Identify which cell holds the provided text, then report its [X, Y] central coordinate. 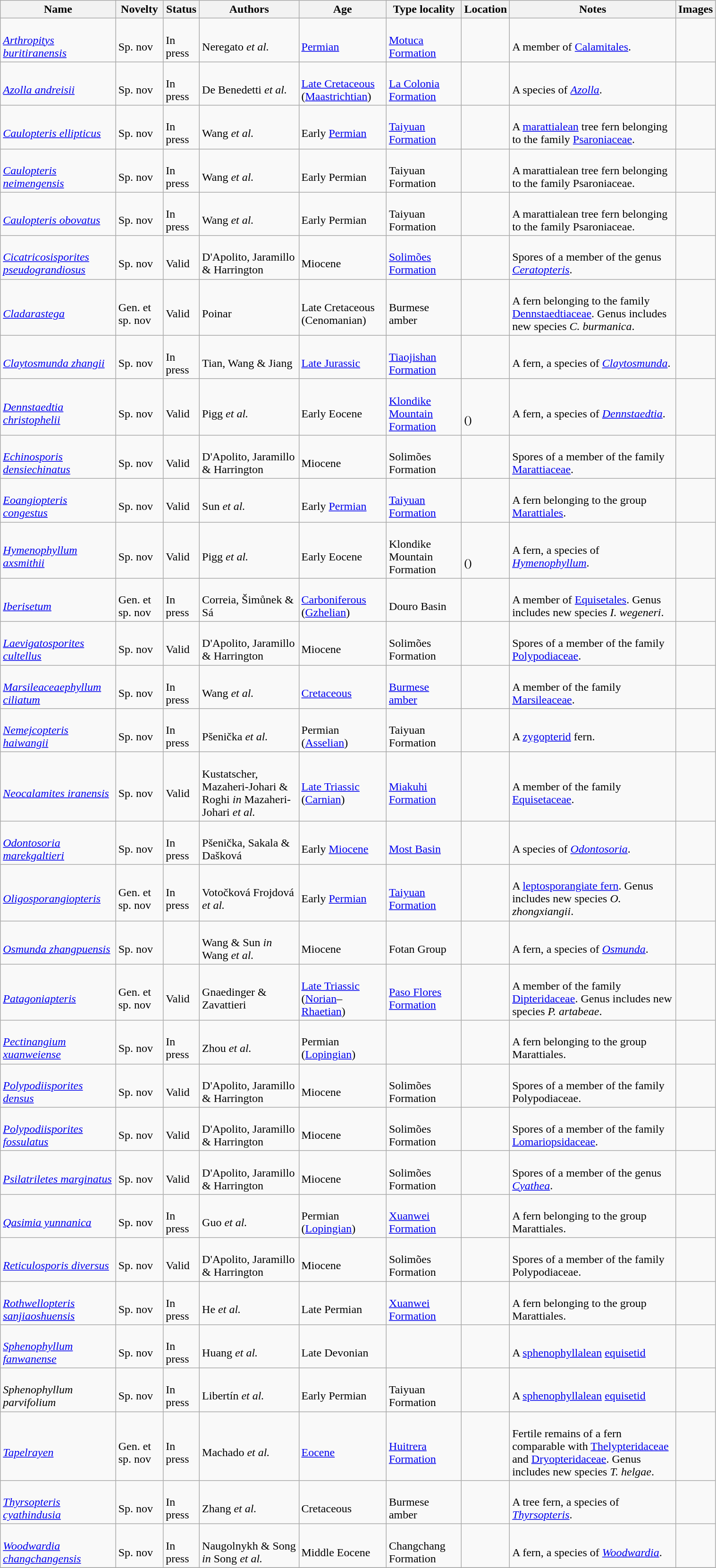
Huitrera Formation [424, 1446]
Wang & Sun in Wang et al. [249, 942]
Status [181, 9]
Huang et al. [249, 1347]
Middle Eocene [343, 1546]
Eocene [343, 1446]
Paso Flores Formation [424, 992]
Iberisetum [58, 600]
A member of the family Marsileaceae. [593, 687]
Polypodiisporites densus [58, 1085]
Votočková Frojdová et al. [249, 892]
Woodwardia changchangensis [58, 1546]
Polypodiisporites fossulatus [58, 1129]
Correia, Šimůnek & Sá [249, 600]
Late Triassic (Carnian) [343, 787]
Hymenophyllum axsmithii [58, 551]
Neregato et al. [249, 40]
Cicatricosisporites pseudograndiosus [58, 257]
Oligosporangiopteris [58, 892]
Patagoniapteris [58, 992]
Libertín et al. [249, 1390]
A fern, a species of Dennstaedtia. [593, 407]
Naugolnykh & Song in Song et al. [249, 1546]
A leptosporangiate fern. Genus includes new species O. zhongxiangii. [593, 892]
A fern, a species of Woodwardia. [593, 1546]
Machado et al. [249, 1446]
A fern, a species of Osmunda. [593, 942]
A member of Equisetales. Genus includes new species I. wegeneri. [593, 600]
A tree fern, a species of Thyrsopteris. [593, 1502]
Authors [249, 9]
Claytosmunda zhangii [58, 357]
A member of the family Dipteridaceae. Genus includes new species P. artabeae. [593, 992]
Late Devonian [343, 1347]
Notes [593, 9]
A member of the family Equisetaceae. [593, 787]
Age [343, 9]
Sphenophyllum fanwanense [58, 1347]
Marsileaceaephyllum ciliatum [58, 687]
Late Triassic (Norian–Rhaetian) [343, 992]
Spores of a member of the genus Cyathea. [593, 1172]
Dennstaedtia christophelii [58, 407]
Zhang et al. [249, 1502]
Permian (Asselian) [343, 730]
A fern, a species of Claytosmunda. [593, 357]
Tian, Wang & Jiang [249, 357]
Late Permian [343, 1303]
Cladarastega [58, 307]
Douro Basin [424, 600]
A fern belonging to the family Dennstaedtiaceae. Genus includes new species C. burmanica. [593, 307]
Poinar [249, 307]
Location [486, 9]
Odontosoria marekgaltieri [58, 843]
Spores of a member of the genus Ceratopteris. [593, 257]
Caulopteris neimengensis [58, 170]
La Colonia Formation [424, 84]
Rothwellopteris sanjiaoshuensis [58, 1303]
Pšenička et al. [249, 730]
A fern, a species of Hymenophyllum. [593, 551]
Sun et al. [249, 500]
A zygopterid fern. [593, 730]
Novelty [139, 9]
Kustatscher, Mazaheri-Johari & Roghi in Mazaheri-Johari et al. [249, 787]
Reticulosporis diversus [58, 1259]
Tiaojishan Formation [424, 357]
Late Cretaceous (Maastrichtian) [343, 84]
Carboniferous (Gzhelian) [343, 600]
Caulopteris obovatus [58, 214]
Neocalamites iranensis [58, 787]
Nemejcopteris haiwangii [58, 730]
Psilatriletes marginatus [58, 1172]
Early Miocene [343, 843]
A species of Azolla. [593, 84]
Late Jurassic [343, 357]
Miakuhi Formation [424, 787]
A member of Calamitales. [593, 40]
Qasimia yunnanica [58, 1216]
Name [58, 9]
He et al. [249, 1303]
Fotan Group [424, 942]
Azolla andreisii [58, 84]
Echinosporis densiechinatus [58, 457]
Motuca Formation [424, 40]
Guo et al. [249, 1216]
Pectinangium xuanweiense [58, 1042]
Arthropitys buritiranensis [58, 40]
Osmunda zhangpuensis [58, 942]
Pšenička, Sakala & Dašková [249, 843]
Laevigatosporites cultellus [58, 644]
Eoangiopteris congestus [58, 500]
Spores of a member of the family Lomariopsidaceae. [593, 1129]
Spores of a member of the family Marattiaceae. [593, 457]
De Benedetti et al. [249, 84]
A species of Odontosoria. [593, 843]
Type locality [424, 9]
Late Cretaceous (Cenomanian) [343, 307]
Permian [343, 40]
Images [696, 9]
Changchang Formation [424, 1546]
Caulopteris ellipticus [58, 127]
Sphenophyllum parvifolium [58, 1390]
Gnaedinger & Zavattieri [249, 992]
Most Basin [424, 843]
Fertile remains of a fern comparable with Thelypteridaceae and Dryopteridaceae. Genus includes new species T. helgae. [593, 1446]
Zhou et al. [249, 1042]
Tapelrayen [58, 1446]
Thyrsopteris cyathindusia [58, 1502]
